Locate the cell with the specified text and output its (X, Y) center coordinate. 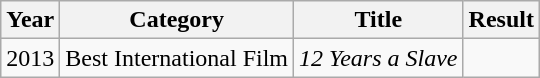
Result (501, 20)
Best International Film (177, 58)
Category (177, 20)
Title (379, 20)
Year (30, 20)
2013 (30, 58)
12 Years a Slave (379, 58)
